Determine the (X, Y) coordinate at the center of the cell enclosing the given text.  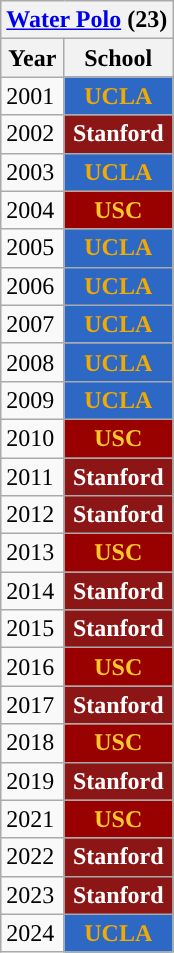
2018 (32, 743)
2024 (32, 933)
2011 (32, 477)
2004 (32, 210)
2006 (32, 286)
2013 (32, 553)
Year (32, 58)
2021 (32, 819)
Water Polo (23) (87, 20)
2012 (32, 515)
2010 (32, 438)
2015 (32, 629)
2001 (32, 96)
School (118, 58)
2016 (32, 667)
2023 (32, 895)
2007 (32, 324)
2009 (32, 400)
2003 (32, 172)
2014 (32, 591)
2005 (32, 248)
2022 (32, 857)
2019 (32, 781)
2008 (32, 362)
2017 (32, 705)
2002 (32, 134)
